Scan for the cell matching the given text and deliver its [x, y] coordinate at center. 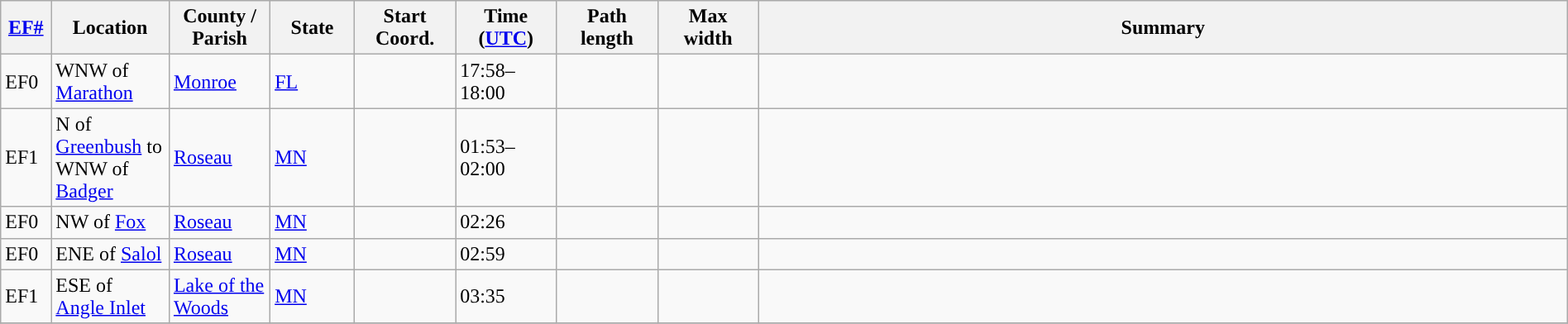
NW of Fox [111, 222]
Lake of the Woods [219, 296]
Start Coord. [404, 28]
ESE of Angle Inlet [111, 296]
County / Parish [219, 28]
WNW of Marathon [111, 81]
Monroe [219, 81]
Max width [708, 28]
Time (UTC) [506, 28]
02:59 [506, 254]
Path length [607, 28]
ENE of Salol [111, 254]
FL [313, 81]
N of Greenbush to WNW of Badger [111, 157]
01:53–02:00 [506, 157]
Summary [1163, 28]
03:35 [506, 296]
EF# [26, 28]
Location [111, 28]
02:26 [506, 222]
State [313, 28]
17:58–18:00 [506, 81]
